Find where the given text appears and provide that cell's center as [x, y] coordinate. 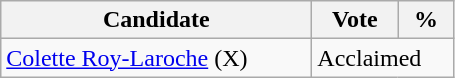
Acclaimed [383, 58]
Candidate [156, 20]
Vote [355, 20]
% [426, 20]
Colette Roy-Laroche (X) [156, 58]
